Locate the cell with the specified text and output its [x, y] center coordinate. 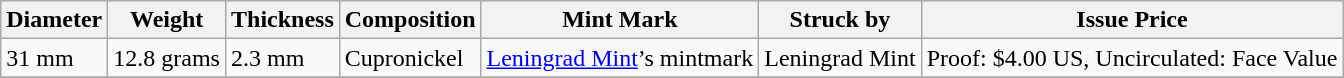
Cupronickel [410, 58]
2.3 mm [282, 58]
Struck by [840, 20]
Leningrad Mint [840, 58]
Weight [167, 20]
Proof: $4.00 US, Uncirculated: Face Value [1132, 58]
Mint Mark [620, 20]
Leningrad Mint’s mintmark [620, 58]
Issue Price [1132, 20]
Thickness [282, 20]
Composition [410, 20]
31 mm [54, 58]
12.8 grams [167, 58]
Diameter [54, 20]
